Detect which cell encompasses the target text, then output its (X, Y) center coordinate. 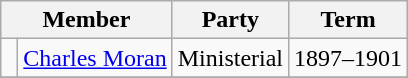
Party (230, 20)
Ministerial (230, 58)
Term (348, 20)
Member (86, 20)
Charles Moran (95, 58)
1897–1901 (348, 58)
